Capture the cell that displays the provided text and extract its [x, y] central coordinate. 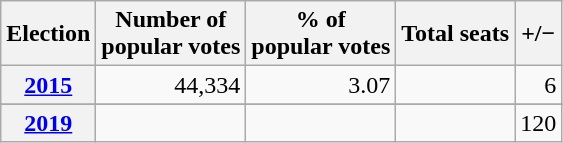
2019 [48, 123]
Election [48, 34]
44,334 [171, 85]
Total seats [456, 34]
2015 [48, 85]
3.07 [321, 85]
% ofpopular votes [321, 34]
6 [538, 85]
Number ofpopular votes [171, 34]
+/− [538, 34]
120 [538, 123]
